From the cell containing the given text, extract its center point as (X, Y) coordinate. 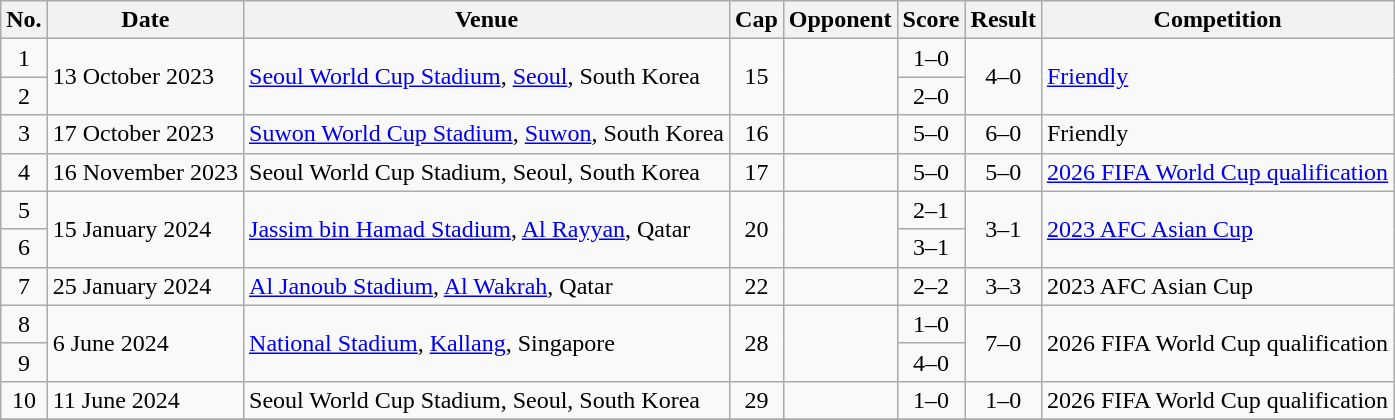
16 (757, 134)
29 (757, 400)
Result (1003, 20)
17 (757, 172)
3 (24, 134)
2–0 (931, 96)
2–1 (931, 210)
Opponent (840, 20)
15 January 2024 (145, 229)
6–0 (1003, 134)
7–0 (1003, 343)
Cap (757, 20)
Score (931, 20)
15 (757, 77)
6 (24, 248)
17 October 2023 (145, 134)
11 June 2024 (145, 400)
Date (145, 20)
National Stadium, Kallang, Singapore (487, 343)
28 (757, 343)
6 June 2024 (145, 343)
8 (24, 324)
4 (24, 172)
No. (24, 20)
3–3 (1003, 286)
22 (757, 286)
10 (24, 400)
7 (24, 286)
2 (24, 96)
Venue (487, 20)
9 (24, 362)
16 November 2023 (145, 172)
5 (24, 210)
13 October 2023 (145, 77)
2–2 (931, 286)
20 (757, 229)
Suwon World Cup Stadium, Suwon, South Korea (487, 134)
1 (24, 58)
Competition (1217, 20)
Jassim bin Hamad Stadium, Al Rayyan, Qatar (487, 229)
Al Janoub Stadium, Al Wakrah, Qatar (487, 286)
25 January 2024 (145, 286)
